Search for the cell housing the specified text and yield its [X, Y] center coordinate. 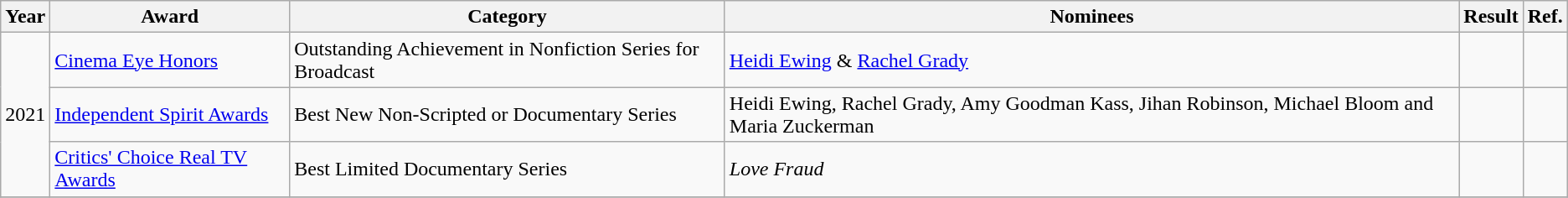
Independent Spirit Awards [170, 114]
Heidi Ewing, Rachel Grady, Amy Goodman Kass, Jihan Robinson, Michael Bloom and Maria Zuckerman [1092, 114]
Outstanding Achievement in Nonfiction Series for Broadcast [508, 60]
Ref. [1545, 17]
Heidi Ewing & Rachel Grady [1092, 60]
2021 [25, 114]
Cinema Eye Honors [170, 60]
Result [1491, 17]
Critics' Choice Real TV Awards [170, 169]
Best New Non-Scripted or Documentary Series [508, 114]
Year [25, 17]
Award [170, 17]
Category [508, 17]
Nominees [1092, 17]
Best Limited Documentary Series [508, 169]
Love Fraud [1092, 169]
